Pinpoint the cell where the given text exists, returning its (x, y) midpoint coordinate. 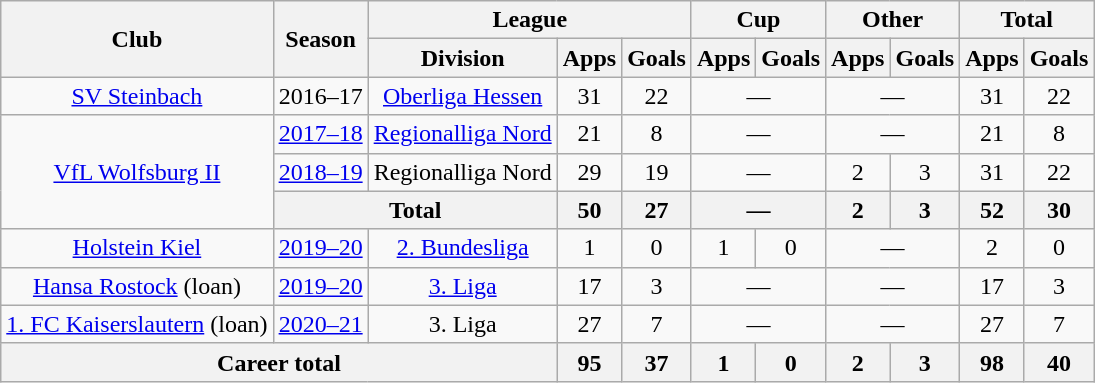
Season (320, 39)
League (530, 20)
30 (1059, 210)
VfL Wolfsburg II (137, 172)
2016–17 (320, 96)
50 (589, 210)
98 (992, 362)
Holstein Kiel (137, 248)
Career total (279, 362)
Other (893, 20)
2020–21 (320, 324)
40 (1059, 362)
Division (462, 58)
2017–18 (320, 134)
2018–19 (320, 172)
2. Bundesliga (462, 248)
Oberliga Hessen (462, 96)
Cup (758, 20)
1. FC Kaiserslautern (loan) (137, 324)
52 (992, 210)
19 (657, 172)
SV Steinbach (137, 96)
Club (137, 39)
29 (589, 172)
37 (657, 362)
95 (589, 362)
Hansa Rostock (loan) (137, 286)
